Output the [X, Y] coordinate of the center of the cell containing the given text.  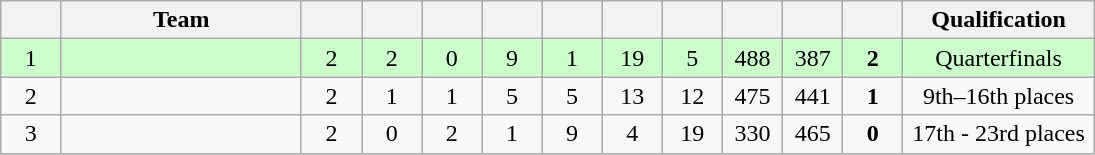
3 [31, 134]
441 [813, 96]
17th - 23rd places [998, 134]
4 [632, 134]
9th–16th places [998, 96]
465 [813, 134]
13 [632, 96]
330 [752, 134]
Team [182, 20]
Quarterfinals [998, 58]
12 [692, 96]
Qualification [998, 20]
387 [813, 58]
488 [752, 58]
475 [752, 96]
